Locate the cell with the specified text and output its (X, Y) center coordinate. 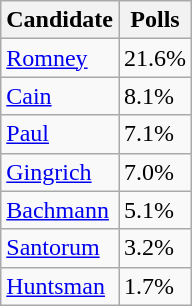
Cain (60, 96)
Paul (60, 134)
Gingrich (60, 172)
1.7% (154, 286)
3.2% (154, 248)
5.1% (154, 210)
8.1% (154, 96)
Santorum (60, 248)
Candidate (60, 20)
7.1% (154, 134)
Romney (60, 58)
21.6% (154, 58)
Huntsman (60, 286)
Bachmann (60, 210)
7.0% (154, 172)
Polls (154, 20)
